Capture the cell that displays the provided text and extract its (x, y) central coordinate. 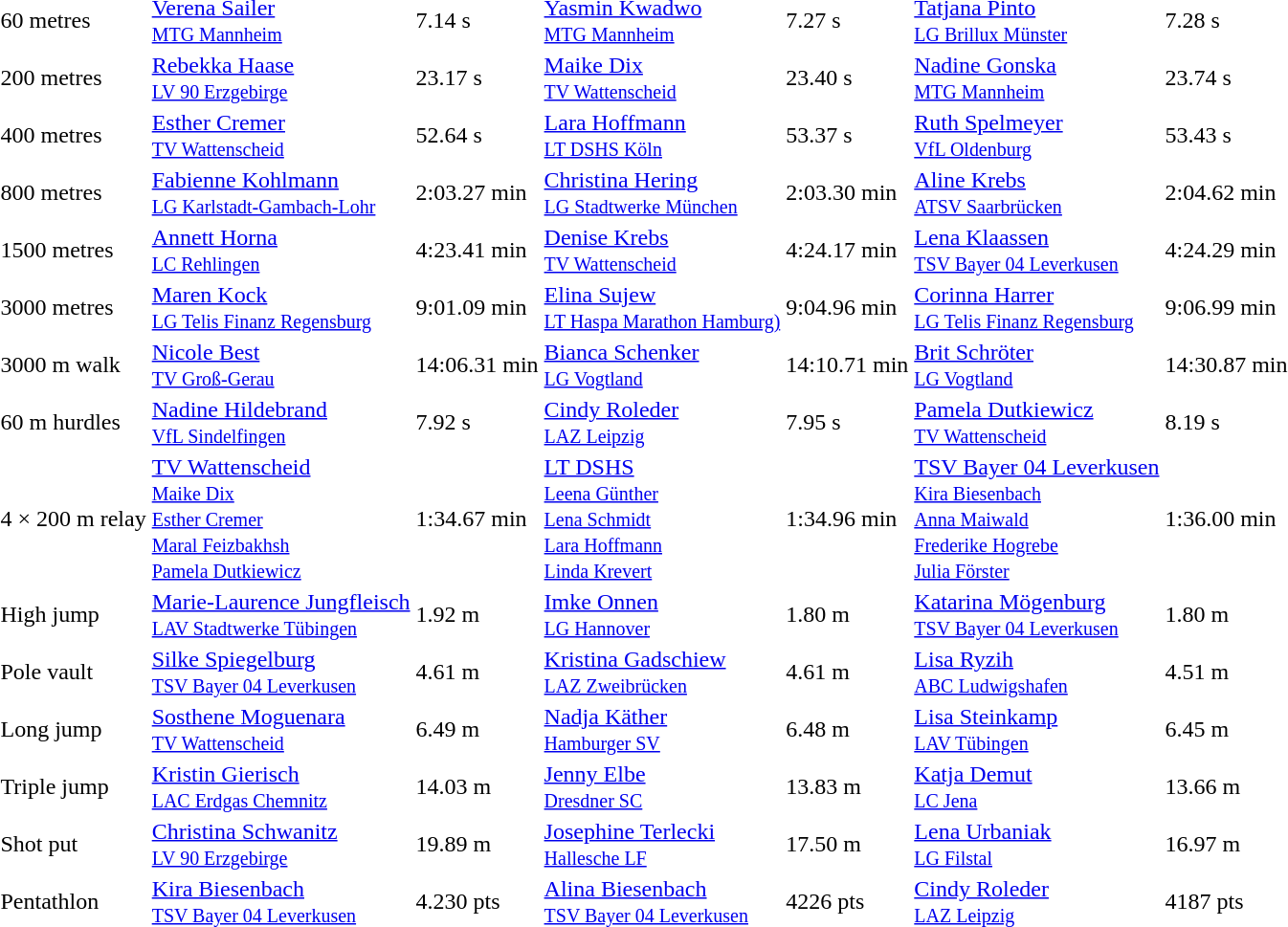
9:01.09 min (477, 308)
Jenny ElbeDresdner SC (662, 786)
53.37 s (848, 136)
Nadine HildebrandVfL Sindelfingen (281, 423)
Maren KockLG Telis Finanz Regensburg (281, 308)
1:34.67 min (477, 519)
Christina SchwanitzLV 90 Erzgebirge (281, 844)
Lena KlaassenTSV Bayer 04 Leverkusen (1037, 251)
14.03 m (477, 786)
Nadine GonskaMTG Mannheim (1037, 78)
14:06.31 min (477, 365)
Sosthene MoguenaraTV Wattenscheid (281, 729)
Christina HeringLG Stadtwerke München (662, 193)
Elina SujewLT Haspa Marathon Hamburg) (662, 308)
Josephine TerleckiHallesche LF (662, 844)
1.92 m (477, 614)
LT DSHSLeena GüntherLena SchmidtLara HoffmannLinda Krevert (662, 519)
Nadja KätherHamburger SV (662, 729)
TSV Bayer 04 LeverkusenKira BiesenbachAnna MaiwaldFrederike HogrebeJulia Förster (1037, 519)
1.80 m (848, 614)
13.83 m (848, 786)
Silke SpiegelburgTSV Bayer 04 Leverkusen (281, 672)
Rebekka HaaseLV 90 Erzgebirge (281, 78)
4:23.41 min (477, 251)
Ruth SpelmeyerVfL Oldenburg (1037, 136)
Katarina MögenburgTSV Bayer 04 Leverkusen (1037, 614)
Lena UrbaniakLG Filstal (1037, 844)
Denise KrebsTV Wattenscheid (662, 251)
4:24.17 min (848, 251)
Corinna HarrerLG Telis Finanz Regensburg (1037, 308)
Imke OnnenLG Hannover (662, 614)
7.95 s (848, 423)
Cindy RolederLAZ Leipzig (662, 423)
Aline KrebsATSV Saarbrücken (1037, 193)
17.50 m (848, 844)
Lara HoffmannLT DSHS Köln (662, 136)
TV WattenscheidMaike DixEsther CremerMaral FeizbakhshPamela Dutkiewicz (281, 519)
6.48 m (848, 729)
6.49 m (477, 729)
2:03.27 min (477, 193)
Kristin GierischLAC Erdgas Chemnitz (281, 786)
Kristina GadschiewLAZ Zweibrücken (662, 672)
Maike DixTV Wattenscheid (662, 78)
23.40 s (848, 78)
Lisa SteinkampLAV Tübingen (1037, 729)
Annett HornaLC Rehlingen (281, 251)
Lisa RyzihABC Ludwigshafen (1037, 672)
Katja DemutLC Jena (1037, 786)
7.92 s (477, 423)
19.89 m (477, 844)
52.64 s (477, 136)
Bianca SchenkerLG Vogtland (662, 365)
Esther CremerTV Wattenscheid (281, 136)
1:34.96 min (848, 519)
9:04.96 min (848, 308)
Marie-Laurence JungfleischLAV Stadtwerke Tübingen (281, 614)
23.17 s (477, 78)
Nicole BestTV Groß-Gerau (281, 365)
Brit SchröterLG Vogtland (1037, 365)
14:10.71 min (848, 365)
2:03.30 min (848, 193)
Fabienne KohlmannLG Karlstadt-Gambach-Lohr (281, 193)
Pamela DutkiewiczTV Wattenscheid (1037, 423)
